Determine the [x, y] coordinate at the center of the cell enclosing the given text.  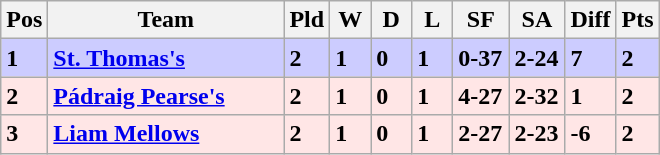
Pos [24, 20]
St. Thomas's [166, 58]
2-32 [537, 96]
7 [590, 58]
Liam Mellows [166, 134]
3 [24, 134]
D [392, 20]
SF [481, 20]
2-24 [537, 58]
W [350, 20]
Pts [638, 20]
Team [166, 20]
4-27 [481, 96]
2-23 [537, 134]
Pld [307, 20]
2-27 [481, 134]
Diff [590, 20]
SA [537, 20]
Pádraig Pearse's [166, 96]
0-37 [481, 58]
L [432, 20]
-6 [590, 134]
